From the cell containing the given text, extract its center point as [X, Y] coordinate. 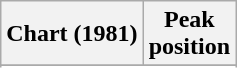
Chart (1981) [72, 34]
Peakposition [189, 34]
